Determine the (X, Y) coordinate at the center of the cell enclosing the given text.  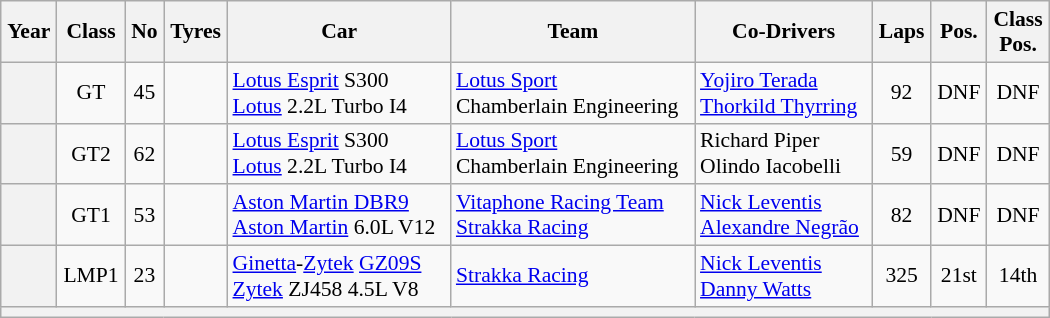
Richard Piper Olindo Iacobelli (784, 154)
45 (144, 92)
59 (901, 154)
Pos. (959, 32)
LMP1 (92, 276)
GT2 (92, 154)
92 (901, 92)
Nick Leventis Danny Watts (784, 276)
Tyres (196, 32)
21st (959, 276)
ClassPos. (1018, 32)
23 (144, 276)
Aston Martin DBR9Aston Martin 6.0L V12 (338, 216)
Co-Drivers (784, 32)
Nick Leventis Alexandre Negrão (784, 216)
GT1 (92, 216)
Ginetta-Zytek GZ09SZytek ZJ458 4.5L V8 (338, 276)
Yojiro Terada Thorkild Thyrring (784, 92)
Year (29, 32)
Strakka Racing (573, 276)
325 (901, 276)
Car (338, 32)
Laps (901, 32)
GT (92, 92)
14th (1018, 276)
Vitaphone Racing Team Strakka Racing (573, 216)
No (144, 32)
53 (144, 216)
Class (92, 32)
62 (144, 154)
Team (573, 32)
82 (901, 216)
